Determine the [x, y] coordinate at the center of the cell enclosing the given text.  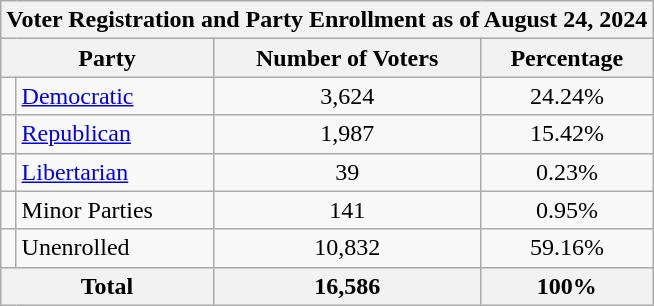
Libertarian [114, 172]
Democratic [114, 96]
15.42% [567, 134]
0.23% [567, 172]
10,832 [347, 248]
0.95% [567, 210]
24.24% [567, 96]
3,624 [347, 96]
Unenrolled [114, 248]
39 [347, 172]
100% [567, 286]
Number of Voters [347, 58]
1,987 [347, 134]
Party [108, 58]
141 [347, 210]
Republican [114, 134]
Voter Registration and Party Enrollment as of August 24, 2024 [327, 20]
Total [108, 286]
Percentage [567, 58]
59.16% [567, 248]
Minor Parties [114, 210]
16,586 [347, 286]
